From the cell containing the given text, extract its center point as (X, Y) coordinate. 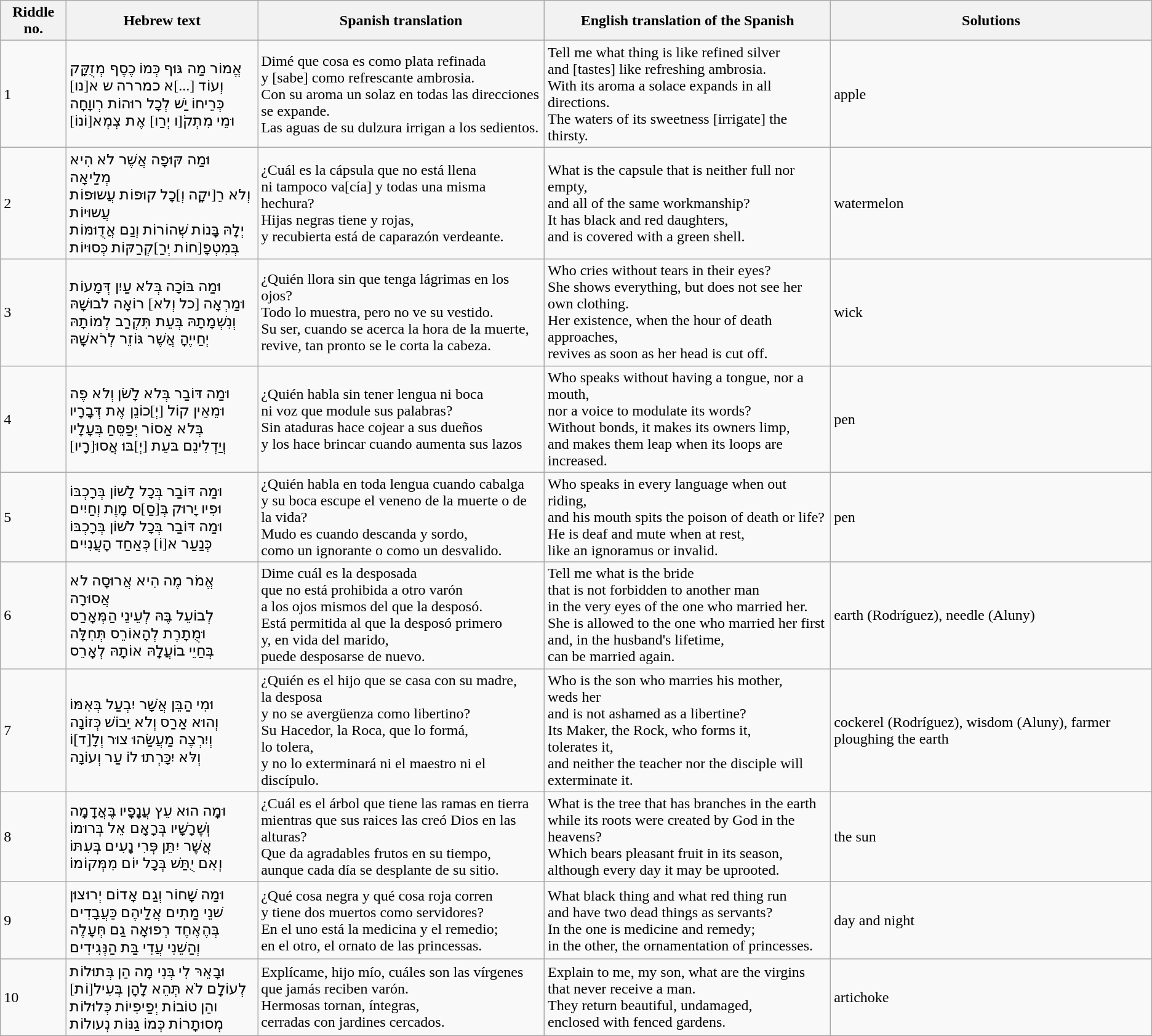
artichoke (991, 997)
אֱמׂר מֶה הִיא אֲרוּסָה לׂא אֲסוּרָהלְבוׂעֵל בֶּהּ לְעֵינֵי הַמְּאָרַסוּמֻתָרֶת לְהָאוׂרֵס תְּחִלָּהבְּחַיֵי בוׂעֲלָהּ אוׂתָהּ לְאָרֵס (162, 616)
Explícame, hijo mío, cuáles son las vírgenesque jamás reciben varón.Hermosas tornan, íntegras,cerradas con jardines cercados. (401, 997)
10 (33, 997)
7 (33, 730)
4 (33, 419)
וּבָאֵרּ לִי בְּנִי מָה הֵן בְּתוּלוׂתלְעוׂלָם לאׁ תְּהֵא לָהָן בְּעִיל[וׂת]והֵן טוׂבוׂת יְפַיפִיוׂת כְּלוּלוׂתמְסוּתָרוׂת כְּמוׂ גַנּוׂת נְעולוׂת (162, 997)
3 (33, 313)
8 (33, 837)
וּמָה הוּא עֵץ עֲנָפָיו בֶּאֲדָמָהוְשֶׁרָשָׁיו בְּרָאָם אֵל בְּרוּמוׂאֲשֶׁר יִתֵּן פְּרִי נָעִים בְּעִתּוׂוְאִם יֻתַּשׁ בְּכָל יוׂם מִמְּקוׂמוׂ (162, 837)
watermelon (991, 203)
9 (33, 920)
earth (Rodríguez), needle (Aluny) (991, 616)
apple (991, 94)
Solutions (991, 21)
1 (33, 94)
day and night (991, 920)
וּמַה שָׁחוׂר וְגַם אָדוׂם יְרוּצוּןשׁנֵי מַתִים אֲלַיהֶם כֵּעֲבָדִיםבְּהֶאֶחֶד רְפוּאָה גַם חְּעָלֶהוְהַשֵׁנִי עֲדִי בַּת הַנְּגִידִים (162, 920)
Explain to me, my son, what are the virginsthat never receive a man.They return beautiful, undamaged,enclosed with fenced gardens. (688, 997)
Spanish translation (401, 21)
What is the capsule that is neither full nor empty,and all of the same workmanship?It has black and red daughters,and is covered with a green shell. (688, 203)
2 (33, 203)
אֱמוׂר מַה גּוּף כְּמוׂ כֶסֶף מְזֻקָּקוְעוׂד [...]א כמררה ש א[נו]כְּרֵיחוׂ יַשׁ לְכָל רוּהוׂת רְווָחָהוּמֵי מִתְקׂ[ו יְרַו] אֶת צְמְא[וׂנוׂ] (162, 94)
וּמַה דּוׂבַר בְּלׂא לָשׁׂן וְלׂא פֶהוּמֵאֵין קוׂל [יְ]כוׂנֵן אֶת דְּבָרָיובְּלׂא אַסוׂר יְפַסֵּחַ בְּעָלָיווְיַדְלִינֵם בּעֵת [יְ]בּוּ אֲסוּ[רָיו] (162, 419)
wick (991, 313)
¿Quién habla sin tener lengua ni bocani voz que module sus palabras?Sin ataduras hace cojear a sus dueñosy los hace brincar cuando aumenta sus lazos (401, 419)
the sun (991, 837)
וּמַה בּוׂכָה בְּלׂא עַיִן דְּמָעוׂתוּמַרְאָה [כל וְלא] רוׂאָה לבוּשָׁהּוְנִשְׁמָתָהּ בְּעֵת תִּקְרַב לְמוׂתָהּיְחַייֶהָ אֲשֶׁר גּוׂזֵר לְרׂאשָׁהּ (162, 313)
cockerel (Rodríguez), wisdom (Aluny), farmer ploughing the earth (991, 730)
6 (33, 616)
English translation of the Spanish (688, 21)
Riddle no. (33, 21)
Hebrew text (162, 21)
5 (33, 517)
וּמִי הַבֵּן אֲשָׁר יִבְעַל בְּאִמּוׂוְהוּא אַרַס וְלׂא יֵבוׂשׁ כְּזוׂנָהוְיִרְצֶה מַעֲשַׂהוּ צוּר וְלָ[ד]וׂוְלּא יִכָּרְתוּ לוׂ עַר וְעוׂנָה (162, 730)
